Identify which cell holds the provided text, then report its [x, y] central coordinate. 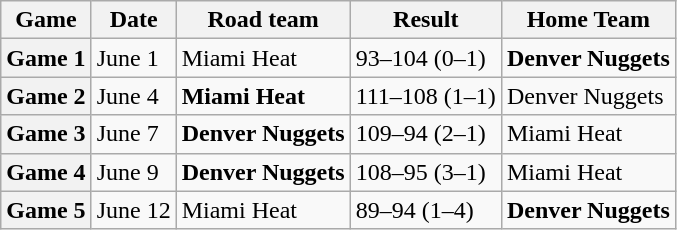
June 7 [134, 134]
Result [426, 20]
June 12 [134, 210]
111–108 (1–1) [426, 96]
Game 4 [46, 172]
June 9 [134, 172]
108–95 (3–1) [426, 172]
June 1 [134, 58]
Game 1 [46, 58]
Road team [263, 20]
Game 2 [46, 96]
Game 3 [46, 134]
109–94 (2–1) [426, 134]
89–94 (1–4) [426, 210]
Game 5 [46, 210]
June 4 [134, 96]
93–104 (0–1) [426, 58]
Home Team [588, 20]
Game [46, 20]
Date [134, 20]
